Return the [X, Y] coordinate for the center point of the cell that contains the specified text.  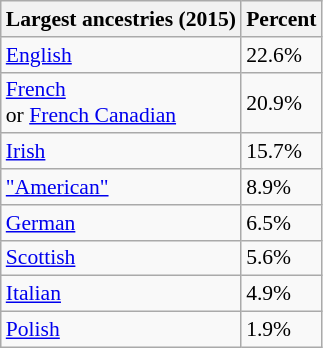
Irish [121, 152]
1.9% [281, 330]
Polish [121, 330]
Scottish [121, 258]
French or French Canadian [121, 102]
5.6% [281, 258]
Percent [281, 19]
English [121, 55]
4.9% [281, 294]
6.5% [281, 223]
"American" [121, 187]
Largest ancestries (2015) [121, 19]
German [121, 223]
Italian [121, 294]
15.7% [281, 152]
8.9% [281, 187]
20.9% [281, 102]
22.6% [281, 55]
